Pinpoint the cell where the given text exists, returning its [X, Y] midpoint coordinate. 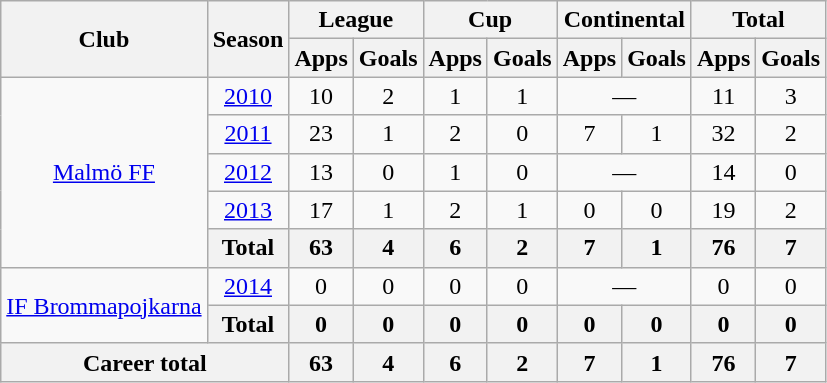
32 [723, 134]
2010 [248, 96]
2014 [248, 286]
10 [321, 96]
Season [248, 39]
Continental [624, 20]
2012 [248, 172]
Career total [145, 362]
19 [723, 210]
23 [321, 134]
2013 [248, 210]
IF Brommapojkarna [104, 305]
Club [104, 39]
Cup [490, 20]
14 [723, 172]
13 [321, 172]
3 [791, 96]
2011 [248, 134]
17 [321, 210]
Malmö FF [104, 172]
11 [723, 96]
League [356, 20]
